Search for the cell housing the specified text and yield its [x, y] center coordinate. 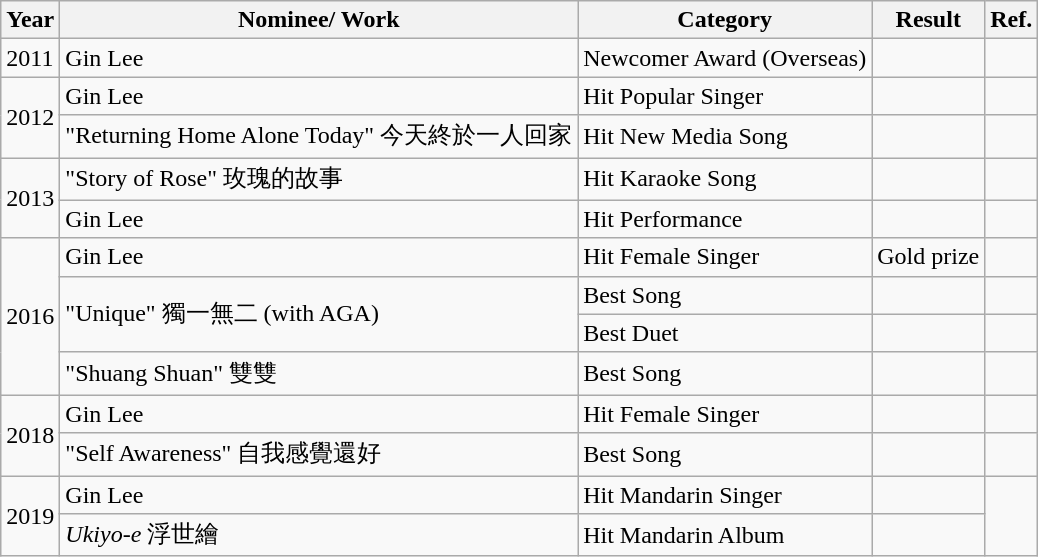
2012 [30, 118]
Nominee/ Work [319, 20]
Category [725, 20]
Best Duet [725, 333]
"Returning Home Alone Today" 今天終於一人回家 [319, 136]
Hit Popular Singer [725, 96]
Result [928, 20]
Gold prize [928, 257]
"Story of Rose" 玫瑰的故事 [319, 180]
2013 [30, 198]
Newcomer Award (Overseas) [725, 58]
"Self Awareness" 自我感覺還好 [319, 454]
Ref. [1012, 20]
Hit Karaoke Song [725, 180]
Hit Performance [725, 219]
2011 [30, 58]
Ukiyo-e 浮世繪 [319, 536]
2016 [30, 316]
Hit New Media Song [725, 136]
Hit Mandarin Singer [725, 495]
2019 [30, 516]
"Unique" 獨一無二 (with AGA) [319, 314]
2018 [30, 436]
Year [30, 20]
Hit Mandarin Album [725, 536]
"Shuang Shuan" 雙雙 [319, 374]
